Return the [X, Y] coordinate for the center point of the cell that contains the specified text.  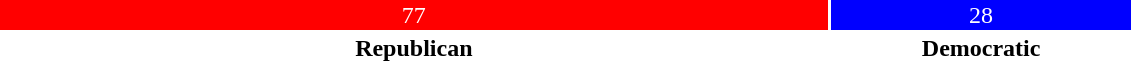
77 [414, 15]
